Find where the given text appears and provide that cell's center as [x, y] coordinate. 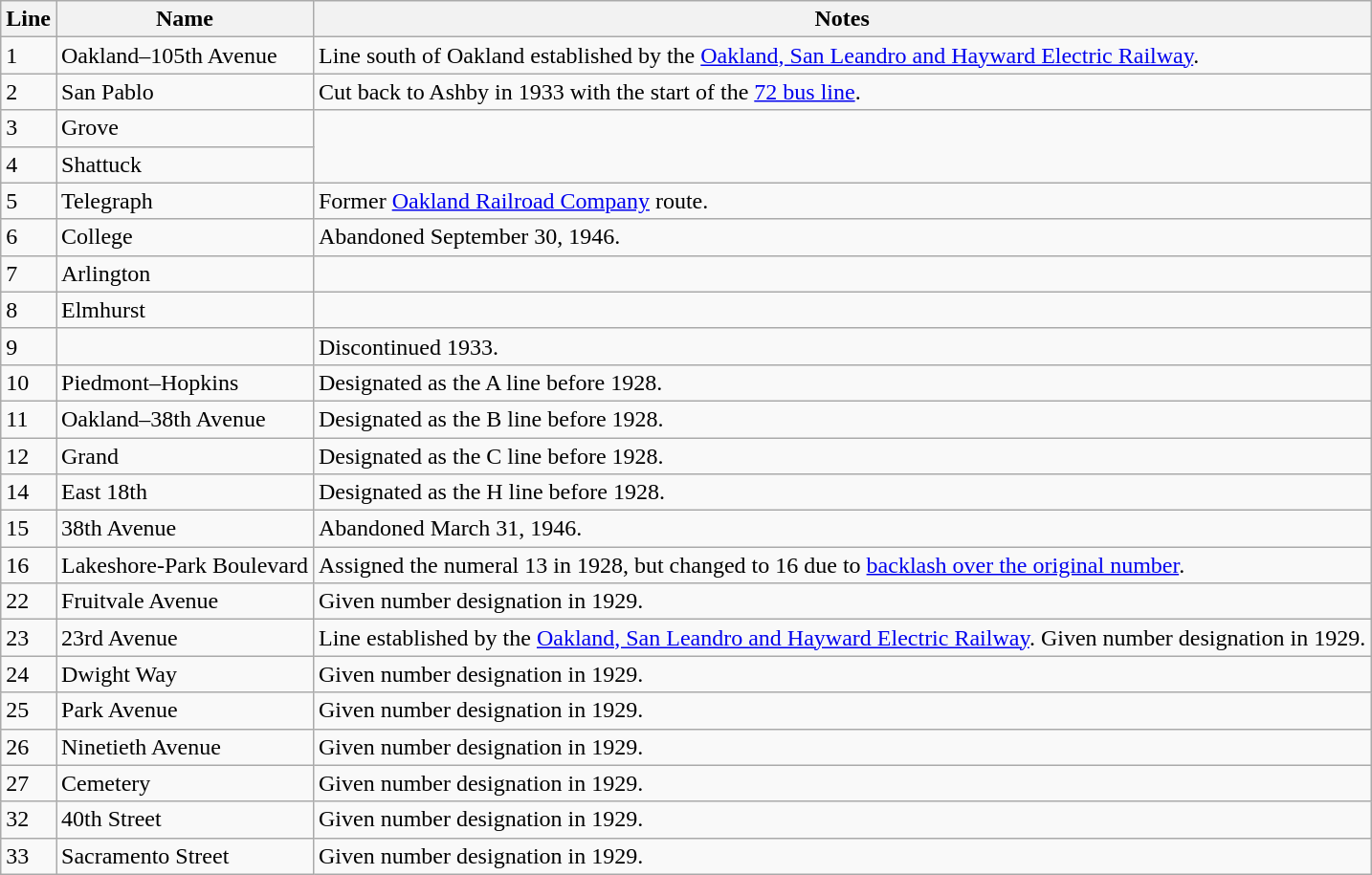
College [184, 237]
Designated as the B line before 1928. [842, 419]
Cemetery [184, 783]
Oakland–38th Avenue [184, 419]
24 [29, 674]
Discontinued 1933. [842, 346]
15 [29, 529]
Elmhurst [184, 310]
5 [29, 201]
25 [29, 711]
Designated as the H line before 1928. [842, 492]
Grand [184, 456]
Assigned the numeral 13 in 1928, but changed to 16 due to backlash over the original number. [842, 565]
Park Avenue [184, 711]
Cut back to Ashby in 1933 with the start of the 72 bus line. [842, 92]
16 [29, 565]
Designated as the C line before 1928. [842, 456]
32 [29, 820]
10 [29, 383]
Line established by the Oakland, San Leandro and Hayward Electric Railway. Given number designation in 1929. [842, 638]
26 [29, 747]
Designated as the A line before 1928. [842, 383]
Line south of Oakland established by the Oakland, San Leandro and Hayward Electric Railway. [842, 55]
Ninetieth Avenue [184, 747]
40th Street [184, 820]
East 18th [184, 492]
Lakeshore-Park Boulevard [184, 565]
8 [29, 310]
22 [29, 602]
Piedmont–Hopkins [184, 383]
Abandoned September 30, 1946. [842, 237]
38th Avenue [184, 529]
3 [29, 128]
Name [184, 19]
Abandoned March 31, 1946. [842, 529]
Shattuck [184, 164]
Oakland–105th Avenue [184, 55]
2 [29, 92]
7 [29, 273]
Fruitvale Avenue [184, 602]
Telegraph [184, 201]
33 [29, 856]
Notes [842, 19]
4 [29, 164]
Dwight Way [184, 674]
1 [29, 55]
14 [29, 492]
27 [29, 783]
Former Oakland Railroad Company route. [842, 201]
San Pablo [184, 92]
11 [29, 419]
23rd Avenue [184, 638]
12 [29, 456]
23 [29, 638]
Arlington [184, 273]
Grove [184, 128]
Line [29, 19]
9 [29, 346]
6 [29, 237]
Sacramento Street [184, 856]
